Determine the (X, Y) coordinate at the center of the cell enclosing the given text.  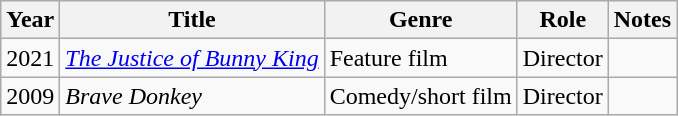
Brave Donkey (192, 96)
2009 (30, 96)
The Justice of Bunny King (192, 58)
Title (192, 20)
Genre (420, 20)
2021 (30, 58)
Year (30, 20)
Comedy/short film (420, 96)
Role (562, 20)
Notes (642, 20)
Feature film (420, 58)
